From the cell containing the given text, extract its center point as (x, y) coordinate. 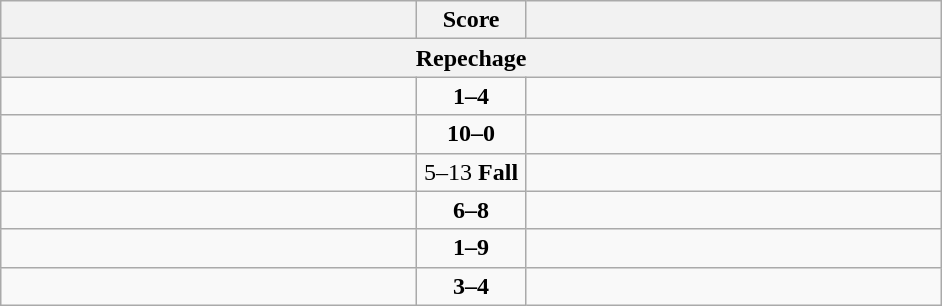
10–0 (472, 134)
1–4 (472, 96)
Repechage (472, 58)
6–8 (472, 210)
5–13 Fall (472, 172)
Score (472, 20)
1–9 (472, 248)
3–4 (472, 286)
